Pinpoint the cell where the given text exists, returning its [x, y] midpoint coordinate. 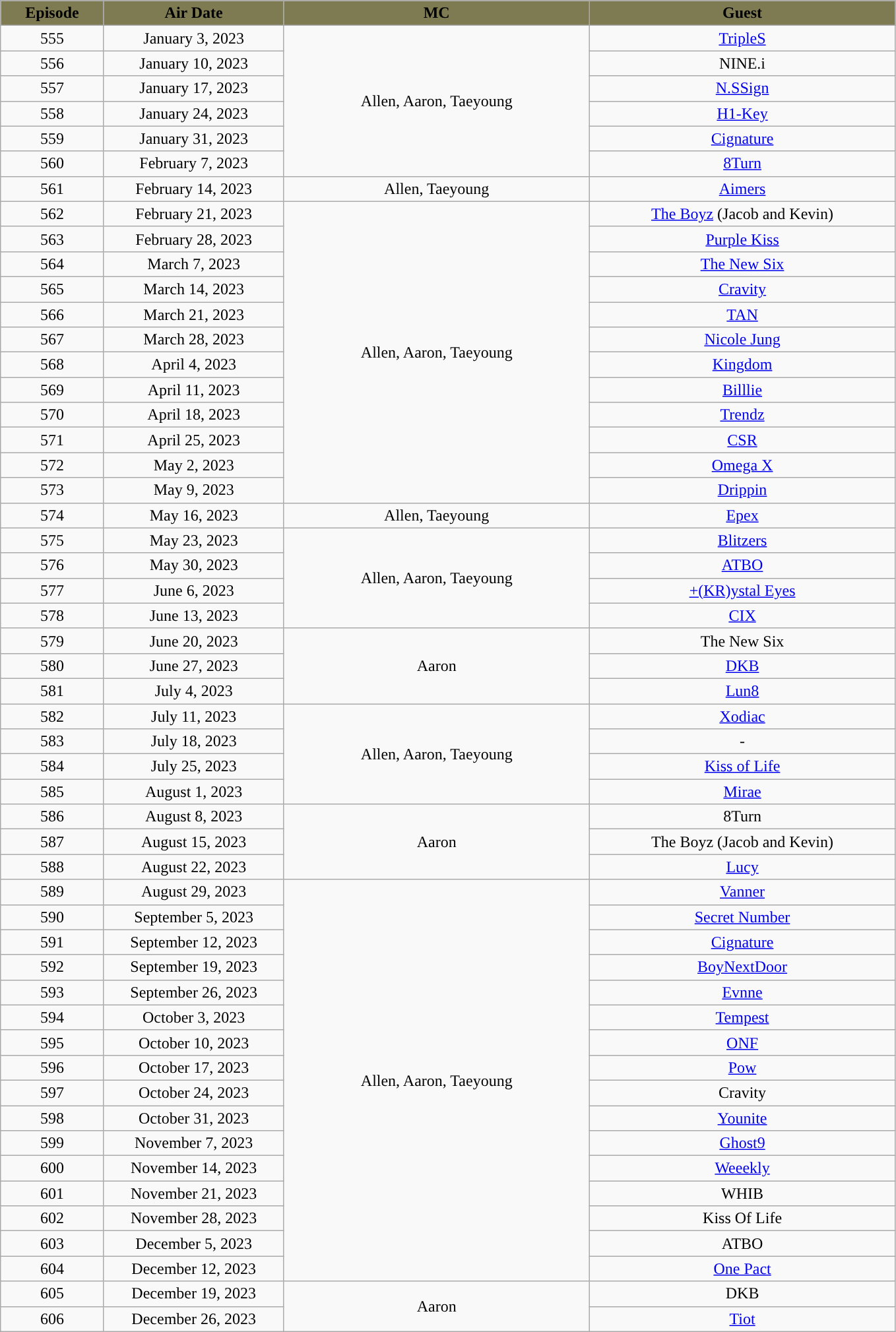
567 [53, 340]
559 [53, 139]
566 [53, 315]
583 [53, 742]
December 5, 2023 [194, 1244]
Ghost9 [742, 1143]
H1-Key [742, 113]
556 [53, 63]
October 17, 2023 [194, 1067]
February 7, 2023 [194, 164]
November 21, 2023 [194, 1193]
November 14, 2023 [194, 1168]
May 30, 2023 [194, 565]
605 [53, 1294]
606 [53, 1319]
August 15, 2023 [194, 842]
569 [53, 390]
Nicole Jung [742, 340]
584 [53, 767]
591 [53, 942]
December 19, 2023 [194, 1294]
November 7, 2023 [194, 1143]
N.SSign [742, 88]
February 21, 2023 [194, 214]
564 [53, 264]
TripleS [742, 38]
581 [53, 691]
557 [53, 88]
Tiot [742, 1319]
BoyNextDoor [742, 967]
April 25, 2023 [194, 440]
WHIB [742, 1193]
CSR [742, 440]
Vanner [742, 892]
August 29, 2023 [194, 892]
586 [53, 817]
594 [53, 1017]
October 3, 2023 [194, 1017]
MC [437, 13]
Weeekly [742, 1168]
April 4, 2023 [194, 365]
August 1, 2023 [194, 792]
601 [53, 1193]
TAN [742, 315]
593 [53, 992]
565 [53, 289]
585 [53, 792]
June 20, 2023 [194, 641]
Omega X [742, 465]
574 [53, 515]
Kingdom [742, 365]
January 24, 2023 [194, 113]
558 [53, 113]
February 14, 2023 [194, 189]
April 11, 2023 [194, 390]
Pow [742, 1067]
599 [53, 1143]
August 22, 2023 [194, 867]
May 9, 2023 [194, 490]
573 [53, 490]
Trendz [742, 415]
604 [53, 1269]
May 2, 2023 [194, 465]
Kiss of Life [742, 767]
Purple Kiss [742, 239]
September 5, 2023 [194, 917]
561 [53, 189]
588 [53, 867]
June 13, 2023 [194, 616]
Epex [742, 515]
590 [53, 917]
October 24, 2023 [194, 1093]
578 [53, 616]
July 4, 2023 [194, 691]
September 12, 2023 [194, 942]
598 [53, 1118]
January 3, 2023 [194, 38]
Lun8 [742, 691]
597 [53, 1093]
January 10, 2023 [194, 63]
580 [53, 666]
September 26, 2023 [194, 992]
603 [53, 1244]
January 31, 2023 [194, 139]
October 31, 2023 [194, 1118]
NINE.i [742, 63]
572 [53, 465]
600 [53, 1168]
576 [53, 565]
May 23, 2023 [194, 540]
June 6, 2023 [194, 590]
Blitzers [742, 540]
Lucy [742, 867]
November 28, 2023 [194, 1219]
January 17, 2023 [194, 88]
CIX [742, 616]
Drippin [742, 490]
Xodiac [742, 716]
One Pact [742, 1269]
570 [53, 415]
Younite [742, 1118]
March 28, 2023 [194, 340]
- [742, 742]
596 [53, 1067]
589 [53, 892]
July 25, 2023 [194, 767]
560 [53, 164]
577 [53, 590]
March 14, 2023 [194, 289]
563 [53, 239]
December 12, 2023 [194, 1269]
October 10, 2023 [194, 1042]
April 18, 2023 [194, 415]
Kiss Of Life [742, 1219]
Air Date [194, 13]
595 [53, 1042]
Billlie [742, 390]
August 8, 2023 [194, 817]
March 7, 2023 [194, 264]
May 16, 2023 [194, 515]
February 28, 2023 [194, 239]
June 27, 2023 [194, 666]
582 [53, 716]
Guest [742, 13]
562 [53, 214]
Mirae [742, 792]
587 [53, 842]
ONF [742, 1042]
September 19, 2023 [194, 967]
December 26, 2023 [194, 1319]
July 11, 2023 [194, 716]
+(KR)ystal Eyes [742, 590]
592 [53, 967]
March 21, 2023 [194, 315]
Episode [53, 13]
555 [53, 38]
Secret Number [742, 917]
571 [53, 440]
575 [53, 540]
Evnne [742, 992]
602 [53, 1219]
Aimers [742, 189]
Tempest [742, 1017]
568 [53, 365]
579 [53, 641]
July 18, 2023 [194, 742]
